Return the [X, Y] coordinate for the center point of the cell that contains the specified text.  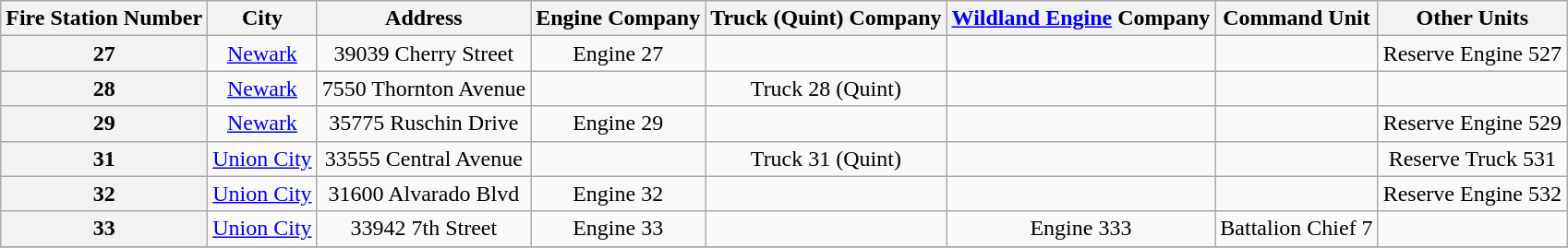
31600 Alvarado Blvd [423, 194]
Reserve Engine 529 [1472, 124]
Reserve Engine 532 [1472, 194]
7550 Thornton Avenue [423, 89]
Address [423, 18]
27 [104, 53]
Engine 29 [619, 124]
Command Unit [1297, 18]
28 [104, 89]
Reserve Engine 527 [1472, 53]
Battalion Chief 7 [1297, 229]
Fire Station Number [104, 18]
Other Units [1472, 18]
32 [104, 194]
City [262, 18]
29 [104, 124]
33 [104, 229]
33555 Central Avenue [423, 159]
Truck 28 (Quint) [826, 89]
Truck (Quint) Company [826, 18]
39039 Cherry Street [423, 53]
Engine Company [619, 18]
Engine 32 [619, 194]
Engine 27 [619, 53]
Engine 33 [619, 229]
33942 7th Street [423, 229]
Wildland Engine Company [1080, 18]
Reserve Truck 531 [1472, 159]
Engine 333 [1080, 229]
Truck 31 (Quint) [826, 159]
35775 Ruschin Drive [423, 124]
31 [104, 159]
